Extract the (x, y) coordinate from the center of the cell holding the provided text.  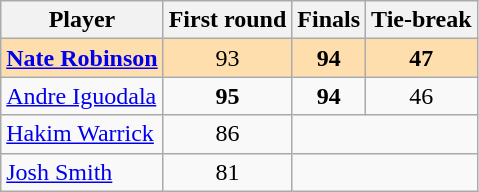
Hakim Warrick (82, 134)
47 (422, 58)
46 (422, 96)
First round (228, 20)
Nate Robinson (82, 58)
Finals (329, 20)
Josh Smith (82, 172)
Tie-break (422, 20)
86 (228, 134)
95 (228, 96)
Player (82, 20)
93 (228, 58)
Andre Iguodala (82, 96)
81 (228, 172)
